Identify which cell holds the provided text, then report its [x, y] central coordinate. 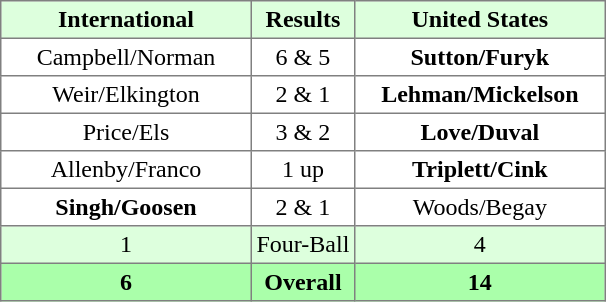
1 up [302, 170]
Results [302, 20]
14 [480, 282]
4 [480, 245]
Price/Els [126, 132]
Singh/Goosen [126, 207]
Love/Duval [480, 132]
Four-Ball [302, 245]
Triplett/Cink [480, 170]
International [126, 20]
Weir/Elkington [126, 95]
Overall [302, 282]
1 [126, 245]
Woods/Begay [480, 207]
Allenby/Franco [126, 170]
6 [126, 282]
Lehman/Mickelson [480, 95]
3 & 2 [302, 132]
Campbell/Norman [126, 57]
United States [480, 20]
Sutton/Furyk [480, 57]
6 & 5 [302, 57]
